Return [x, y] of the center of cell containing provided text 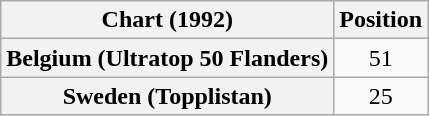
25 [381, 96]
Chart (1992) [168, 20]
Belgium (Ultratop 50 Flanders) [168, 58]
Sweden (Topplistan) [168, 96]
Position [381, 20]
51 [381, 58]
